Provide the (x, y) coordinate of the cell's center where the given text is located.  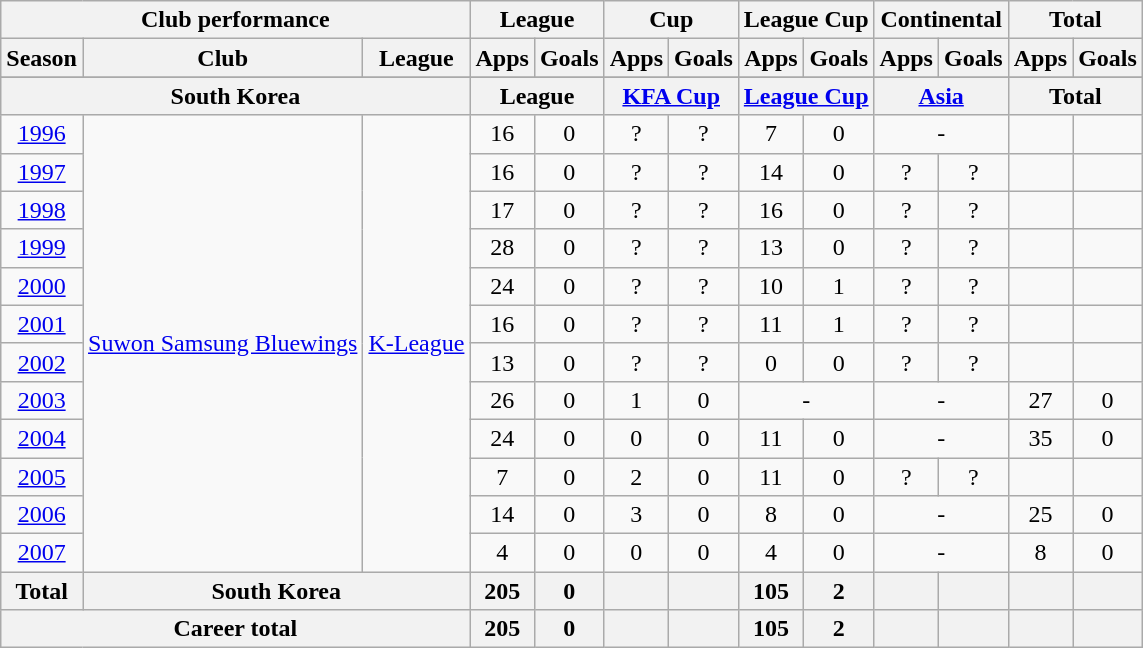
Club performance (236, 20)
1997 (42, 172)
2002 (42, 362)
10 (770, 286)
2001 (42, 324)
2005 (42, 477)
Club (222, 58)
KFA Cup (671, 96)
Season (42, 58)
1999 (42, 248)
Continental (941, 20)
3 (636, 515)
17 (502, 210)
26 (502, 400)
K-League (416, 344)
1996 (42, 134)
2006 (42, 515)
2007 (42, 553)
Suwon Samsung Bluewings (222, 344)
25 (1040, 515)
2003 (42, 400)
27 (1040, 400)
28 (502, 248)
2000 (42, 286)
Career total (236, 629)
Asia (941, 96)
35 (1040, 438)
2004 (42, 438)
Cup (671, 20)
1998 (42, 210)
